Extract the (x, y) coordinate from the center of the cell holding the provided text.  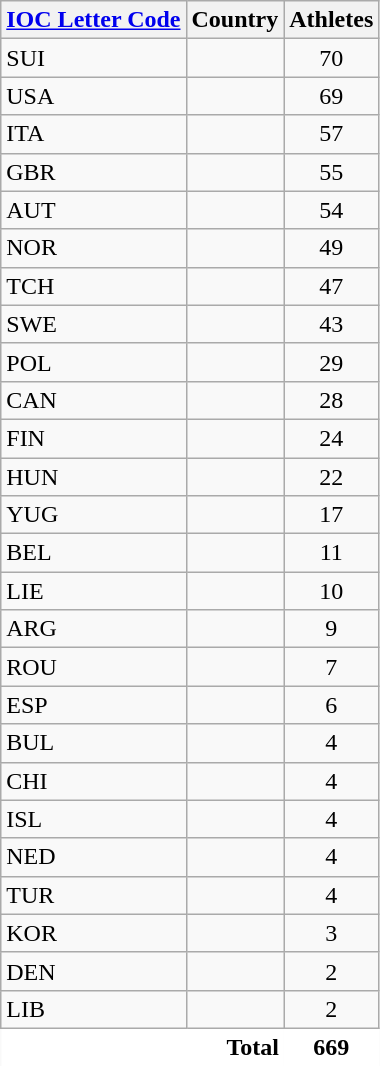
17 (332, 515)
7 (332, 667)
669 (332, 1046)
55 (332, 172)
ROU (94, 667)
TCH (94, 286)
IOC Letter Code (94, 20)
6 (332, 705)
DEN (94, 971)
43 (332, 324)
SWE (94, 324)
24 (332, 438)
10 (332, 591)
3 (332, 933)
HUN (94, 477)
49 (332, 248)
CHI (94, 781)
69 (332, 96)
YUG (94, 515)
CAN (94, 400)
ITA (94, 134)
Country (235, 20)
SUI (94, 58)
NOR (94, 248)
70 (332, 58)
BUL (94, 743)
AUT (94, 210)
29 (332, 362)
54 (332, 210)
LIE (94, 591)
BEL (94, 553)
TUR (94, 895)
FIN (94, 438)
47 (332, 286)
USA (94, 96)
11 (332, 553)
ESP (94, 705)
9 (332, 629)
ARG (94, 629)
KOR (94, 933)
28 (332, 400)
Athletes (332, 20)
GBR (94, 172)
ISL (94, 819)
22 (332, 477)
NED (94, 857)
LIB (94, 1009)
57 (332, 134)
POL (94, 362)
Total (142, 1046)
